Locate the cell with the specified text and output its [x, y] center coordinate. 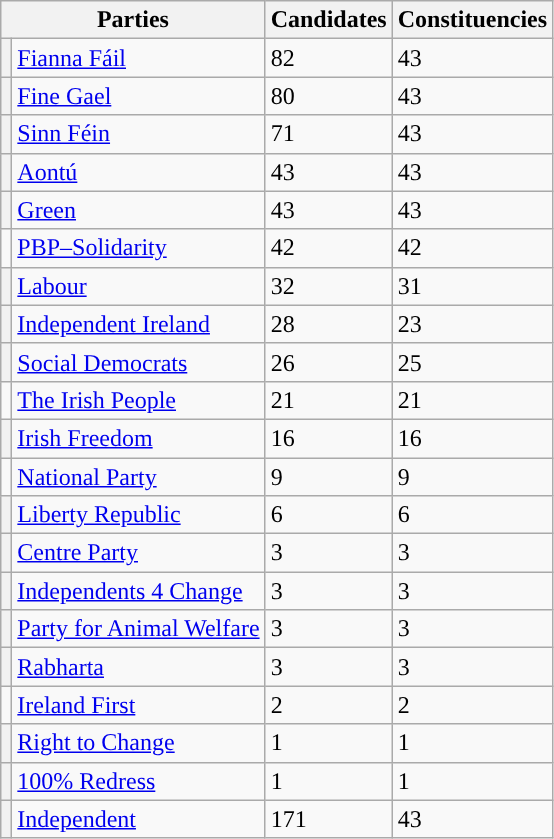
31 [472, 286]
Ireland First [138, 705]
Centre Party [138, 553]
The Irish People [138, 400]
Party for Animal Welfare [138, 629]
Fine Gael [138, 96]
Sinn Féin [138, 134]
Constituencies [472, 20]
Independent [138, 819]
Rabharta [138, 667]
Candidates [328, 20]
Labour [138, 286]
26 [328, 362]
National Party [138, 477]
25 [472, 362]
Liberty Republic [138, 515]
Fianna Fáil [138, 58]
Social Democrats [138, 362]
82 [328, 58]
Parties [133, 20]
Irish Freedom [138, 438]
Independent Ireland [138, 324]
Aontú [138, 172]
71 [328, 134]
32 [328, 286]
28 [328, 324]
171 [328, 819]
100% Redress [138, 781]
PBP–Solidarity [138, 248]
80 [328, 96]
Green [138, 210]
23 [472, 324]
Independents 4 Change [138, 591]
Right to Change [138, 743]
